Locate the cell with the specified text and output its [X, Y] center coordinate. 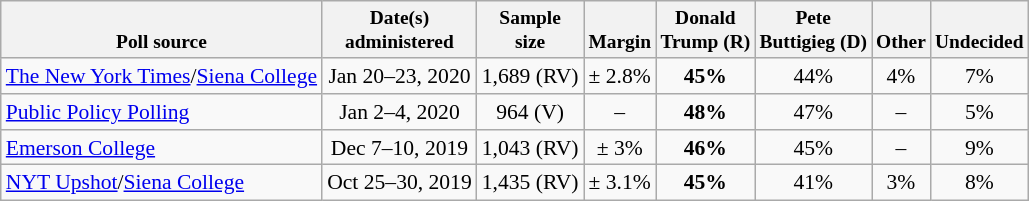
7% [979, 76]
Undecided [979, 30]
The New York Times/Siena College [162, 76]
Emerson College [162, 148]
5% [979, 112]
Jan 20–23, 2020 [400, 76]
9% [979, 148]
Date(s)administered [400, 30]
± 3% [620, 148]
1,435 (RV) [530, 183]
1,689 (RV) [530, 76]
± 3.1% [620, 183]
47% [814, 112]
Samplesize [530, 30]
46% [706, 148]
Other [902, 30]
Margin [620, 30]
3% [902, 183]
Poll source [162, 30]
Oct 25–30, 2019 [400, 183]
DonaldTrump (R) [706, 30]
964 (V) [530, 112]
± 2.8% [620, 76]
1,043 (RV) [530, 148]
41% [814, 183]
4% [902, 76]
Public Policy Polling [162, 112]
48% [706, 112]
44% [814, 76]
Dec 7–10, 2019 [400, 148]
Jan 2–4, 2020 [400, 112]
8% [979, 183]
NYT Upshot/Siena College [162, 183]
PeteButtigieg (D) [814, 30]
